Pinpoint the cell where the given text exists, returning its (x, y) midpoint coordinate. 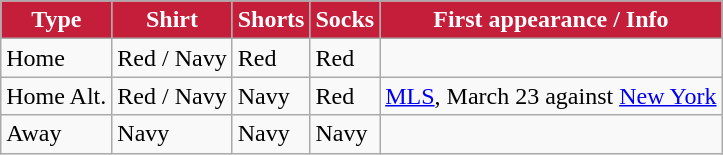
First appearance / Info (551, 20)
Home Alt. (56, 96)
Home (56, 58)
Away (56, 134)
Socks (345, 20)
Shirt (172, 20)
MLS, March 23 against New York (551, 96)
Type (56, 20)
Shorts (271, 20)
